From the cell containing the given text, extract its center point as (x, y) coordinate. 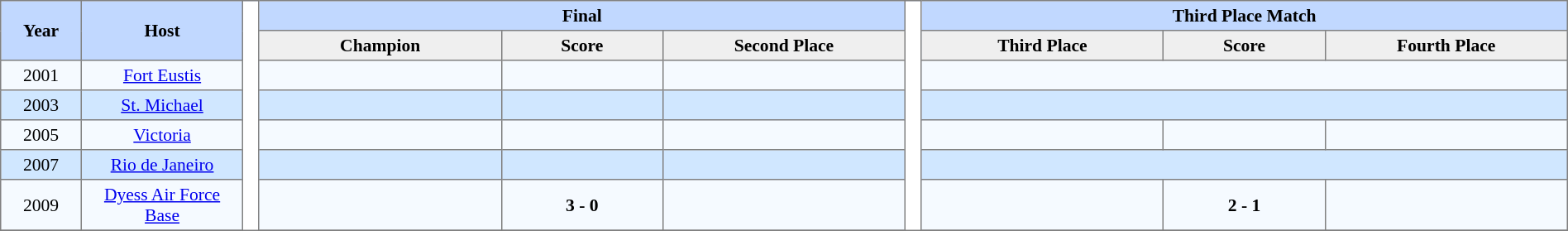
Fort Eustis (162, 75)
2007 (41, 165)
Victoria (162, 135)
Fourth Place (1446, 46)
Third Place (1042, 46)
2001 (41, 75)
Third Place Match (1244, 16)
Year (41, 31)
Final (582, 16)
Second Place (784, 46)
2005 (41, 135)
2009 (41, 205)
2003 (41, 105)
Champion (380, 46)
2 - 1 (1244, 205)
3 - 0 (582, 205)
Rio de Janeiro (162, 165)
Dyess Air Force Base (162, 205)
St. Michael (162, 105)
Host (162, 31)
